Output the [X, Y] coordinate of the center of the cell containing the given text.  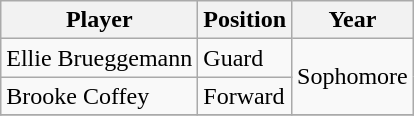
Guard [245, 58]
Player [100, 20]
Forward [245, 96]
Ellie Brueggemann [100, 58]
Position [245, 20]
Brooke Coffey [100, 96]
Year [353, 20]
Sophomore [353, 77]
